Pinpoint the cell where the given text exists, returning its [X, Y] midpoint coordinate. 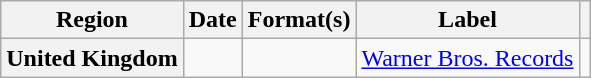
Label [468, 20]
United Kingdom [92, 58]
Format(s) [299, 20]
Date [212, 20]
Warner Bros. Records [468, 58]
Region [92, 20]
